Provide the (x, y) coordinate of the cell's center where the given text is located.  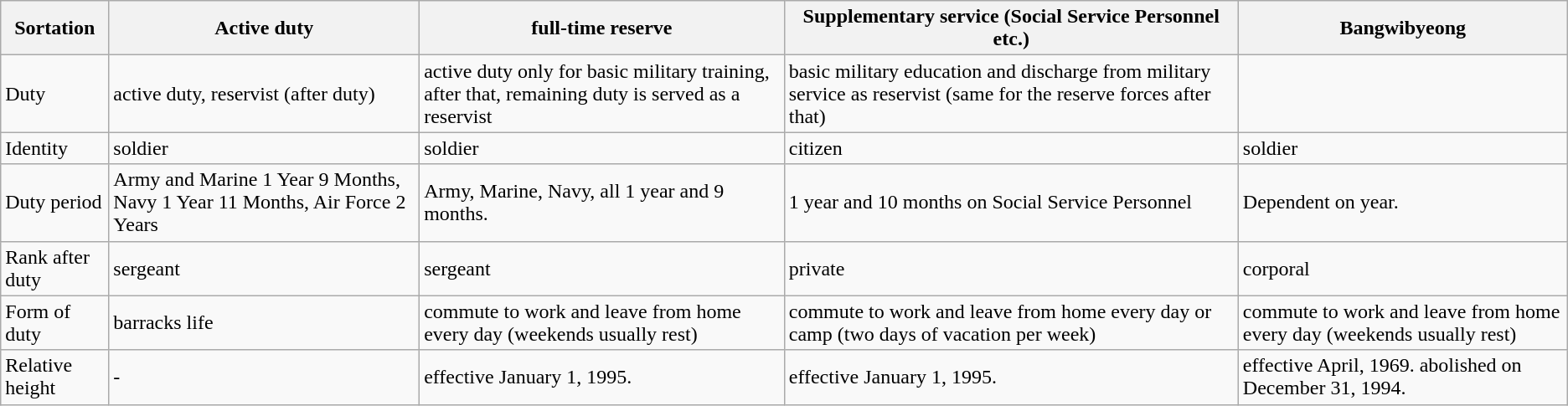
private (1011, 268)
Rank after duty (55, 268)
Army, Marine, Navy, all 1 year and 9 months. (602, 203)
Duty (55, 94)
Army and Marine 1 Year 9 Months, Navy 1 Year 11 Months, Air Force 2 Years (265, 203)
- (265, 377)
barracks life (265, 323)
active duty only for basic military training, after that, remaining duty is served as a reservist (602, 94)
Identity (55, 148)
Sortation (55, 28)
Active duty (265, 28)
Relative height (55, 377)
Bangwibyeong (1402, 28)
corporal (1402, 268)
full-time reserve (602, 28)
effective April, 1969. abolished on December 31, 1994. (1402, 377)
commute to work and leave from home every day or camp (two days of vacation per week) (1011, 323)
Duty period (55, 203)
active duty, reservist (after duty) (265, 94)
1 year and 10 months on Social Service Personnel (1011, 203)
citizen (1011, 148)
Form of duty (55, 323)
Supplementary service (Social Service Personnel etc.) (1011, 28)
Dependent on year. (1402, 203)
basic military education and discharge from military service as reservist (same for the reserve forces after that) (1011, 94)
